Provide the (X, Y) coordinate of the cell's center where the given text is located.  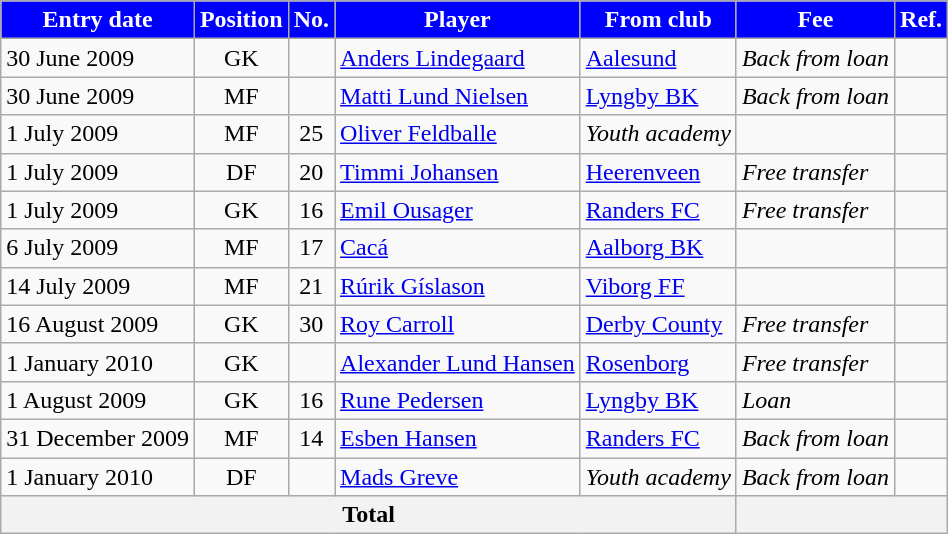
16 August 2009 (98, 324)
Esben Hansen (458, 438)
Roy Carroll (458, 324)
Rúrik Gíslason (458, 286)
Rune Pedersen (458, 400)
Aalesund (658, 58)
Rosenborg (658, 362)
Cacá (458, 248)
From club (658, 20)
21 (311, 286)
No. (311, 20)
20 (311, 172)
Loan (815, 400)
30 (311, 324)
14 July 2009 (98, 286)
1 August 2009 (98, 400)
Fee (815, 20)
Player (458, 20)
14 (311, 438)
Alexander Lund Hansen (458, 362)
Aalborg BK (658, 248)
Position (241, 20)
31 December 2009 (98, 438)
Oliver Feldballe (458, 134)
Matti Lund Nielsen (458, 96)
Mads Greve (458, 477)
Ref. (922, 20)
25 (311, 134)
Viborg FF (658, 286)
17 (311, 248)
Emil Ousager (458, 210)
Entry date (98, 20)
Total (369, 515)
Derby County (658, 324)
Timmi Johansen (458, 172)
6 July 2009 (98, 248)
Anders Lindegaard (458, 58)
Heerenveen (658, 172)
